Provide the (X, Y) coordinate of the cell's center where the given text is located.  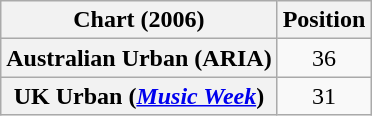
31 (324, 96)
UK Urban (Music Week) (139, 96)
36 (324, 58)
Chart (2006) (139, 20)
Position (324, 20)
Australian Urban (ARIA) (139, 58)
